Provide the [X, Y] coordinate of the cell's center where the given text is located.  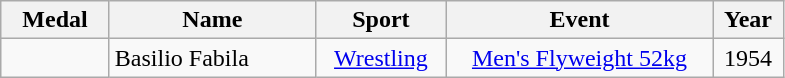
1954 [748, 58]
Sport [380, 20]
Wrestling [380, 58]
Men's Flyweight 52kg [579, 58]
Name [212, 20]
Year [748, 20]
Basilio Fabila [212, 58]
Event [579, 20]
Medal [56, 20]
